For the text-containing cell, return its midpoint in (x, y) coordinate format. 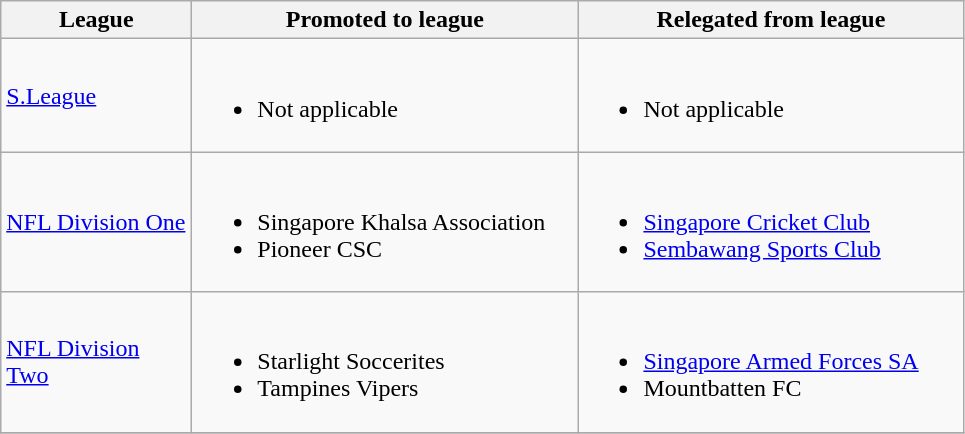
Singapore Khalsa AssociationPioneer CSC (385, 222)
Relegated from league (771, 20)
Singapore Cricket ClubSembawang Sports Club (771, 222)
Starlight SocceritesTampines Vipers (385, 362)
S.League (96, 96)
NFL Division One (96, 222)
Singapore Armed Forces SAMountbatten FC (771, 362)
NFL Division Two (96, 362)
Promoted to league (385, 20)
League (96, 20)
